Find where the given text appears and provide that cell's center as (x, y) coordinate. 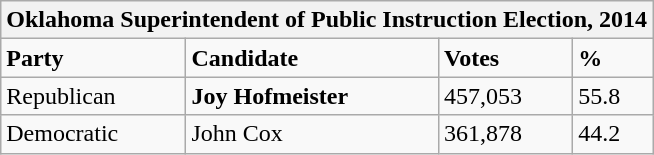
Party (94, 58)
Republican (94, 96)
457,053 (505, 96)
44.2 (613, 134)
Votes (505, 58)
Democratic (94, 134)
John Cox (312, 134)
% (613, 58)
361,878 (505, 134)
Candidate (312, 58)
55.8 (613, 96)
Joy Hofmeister (312, 96)
Oklahoma Superintendent of Public Instruction Election, 2014 (327, 20)
